Find where the given text appears and provide that cell's center as (X, Y) coordinate. 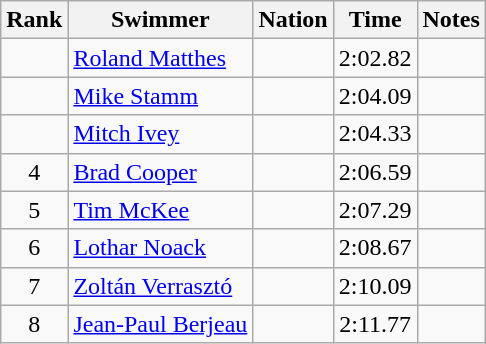
2:07.29 (375, 210)
2:04.33 (375, 134)
Lothar Noack (160, 248)
Zoltán Verrasztó (160, 286)
Rank (34, 20)
Time (375, 20)
Jean-Paul Berjeau (160, 324)
Roland Matthes (160, 58)
2:11.77 (375, 324)
Tim McKee (160, 210)
Notes (451, 20)
Swimmer (160, 20)
4 (34, 172)
Mitch Ivey (160, 134)
5 (34, 210)
2:04.09 (375, 96)
Mike Stamm (160, 96)
8 (34, 324)
6 (34, 248)
2:08.67 (375, 248)
7 (34, 286)
2:02.82 (375, 58)
Brad Cooper (160, 172)
2:10.09 (375, 286)
Nation (293, 20)
2:06.59 (375, 172)
